For the text-containing cell, return its midpoint in [x, y] coordinate format. 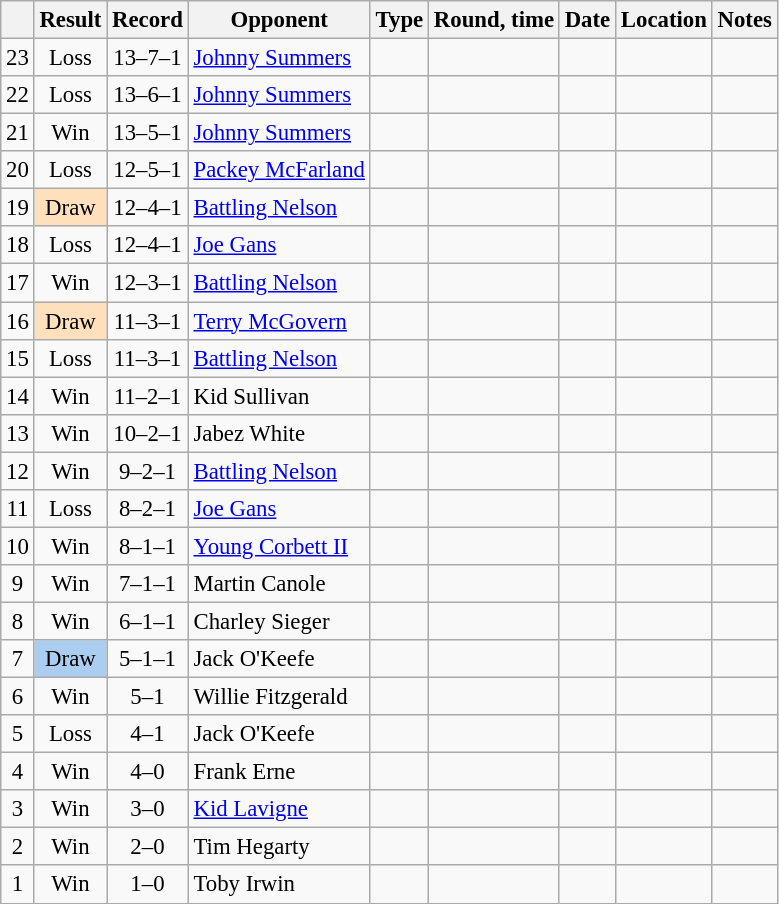
4 [18, 772]
2–0 [148, 847]
22 [18, 95]
20 [18, 170]
9 [18, 584]
13 [18, 433]
Willie Fitzgerald [279, 697]
17 [18, 283]
Notes [744, 20]
10–2–1 [148, 433]
Tim Hegarty [279, 847]
8–2–1 [148, 509]
12–5–1 [148, 170]
13–6–1 [148, 95]
11 [18, 509]
Toby Irwin [279, 885]
14 [18, 396]
Charley Sieger [279, 621]
10 [18, 546]
7–1–1 [148, 584]
Young Corbett II [279, 546]
Packey McFarland [279, 170]
12 [18, 471]
Jabez White [279, 433]
13–5–1 [148, 133]
11–2–1 [148, 396]
12–3–1 [148, 283]
6 [18, 697]
2 [18, 847]
Type [399, 20]
3 [18, 809]
18 [18, 245]
5–1–1 [148, 659]
3–0 [148, 809]
9–2–1 [148, 471]
Round, time [494, 20]
1 [18, 885]
19 [18, 208]
Kid Lavigne [279, 809]
Kid Sullivan [279, 396]
15 [18, 358]
1–0 [148, 885]
13–7–1 [148, 58]
23 [18, 58]
21 [18, 133]
6–1–1 [148, 621]
8–1–1 [148, 546]
Martin Canole [279, 584]
Frank Erne [279, 772]
5 [18, 734]
Date [587, 20]
Location [664, 20]
Result [70, 20]
Opponent [279, 20]
7 [18, 659]
8 [18, 621]
4–1 [148, 734]
16 [18, 321]
4–0 [148, 772]
Record [148, 20]
5–1 [148, 697]
Terry McGovern [279, 321]
